From the cell containing the given text, extract its center point as [x, y] coordinate. 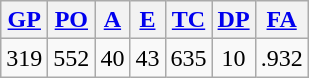
E [148, 20]
552 [72, 58]
40 [112, 58]
PO [72, 20]
43 [148, 58]
FA [282, 20]
A [112, 20]
10 [234, 58]
DP [234, 20]
GP [24, 20]
319 [24, 58]
.932 [282, 58]
TC [188, 20]
635 [188, 58]
